Extract the [X, Y] coordinate from the center of the cell holding the provided text.  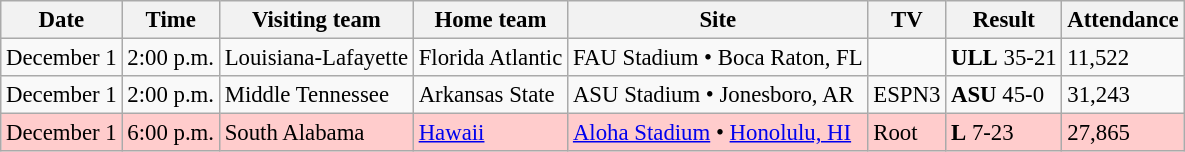
South Alabama [316, 133]
Louisiana-Lafayette [316, 58]
FAU Stadium • Boca Raton, FL [718, 58]
ESPN3 [907, 95]
Aloha Stadium • Honolulu, HI [718, 133]
L 7-23 [1004, 133]
ASU 45-0 [1004, 95]
Visiting team [316, 20]
Middle Tennessee [316, 95]
Site [718, 20]
Root [907, 133]
Home team [490, 20]
TV [907, 20]
Hawaii [490, 133]
11,522 [1123, 58]
27,865 [1123, 133]
Time [170, 20]
6:00 p.m. [170, 133]
Result [1004, 20]
Florida Atlantic [490, 58]
ULL 35-21 [1004, 58]
31,243 [1123, 95]
Arkansas State [490, 95]
Attendance [1123, 20]
ASU Stadium • Jonesboro, AR [718, 95]
Date [62, 20]
